Detect which cell encompasses the target text, then output its [X, Y] center coordinate. 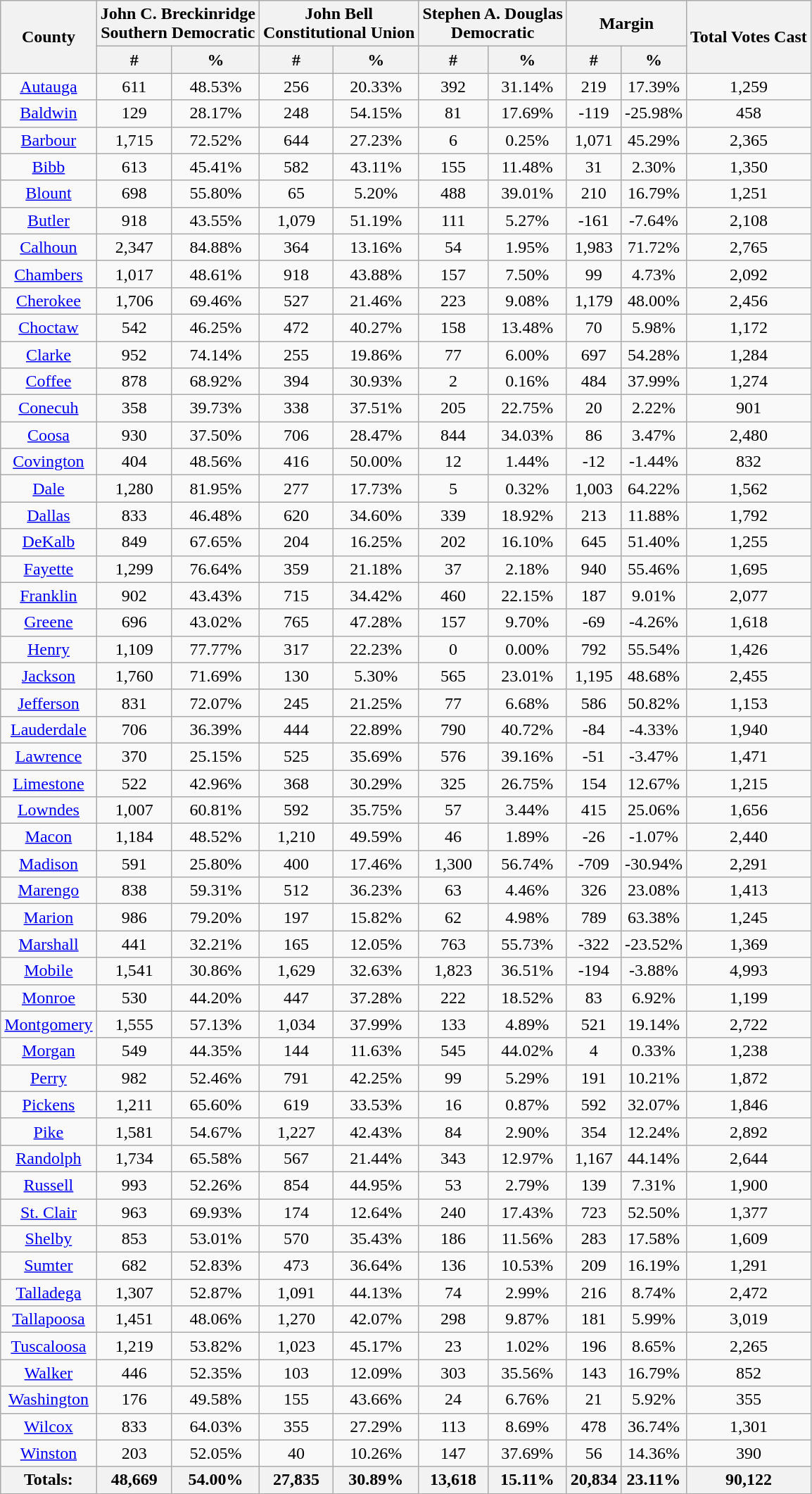
1,299 [134, 569]
1,656 [749, 810]
39.73% [215, 408]
1,270 [296, 1319]
986 [134, 917]
Limestone [49, 784]
317 [296, 649]
8.69% [527, 1426]
-3.47% [653, 756]
Covington [49, 462]
133 [453, 1024]
404 [134, 462]
17.39% [653, 87]
591 [134, 864]
853 [134, 1239]
28.47% [376, 435]
19.14% [653, 1024]
48.53% [215, 87]
354 [594, 1131]
849 [134, 542]
69.46% [215, 301]
Autauga [49, 87]
844 [453, 435]
394 [296, 382]
Marengo [49, 891]
158 [453, 327]
Henry [49, 649]
46.25% [215, 327]
36.51% [527, 971]
416 [296, 462]
25.80% [215, 864]
792 [594, 649]
5.99% [653, 1319]
1,301 [749, 1426]
1,199 [749, 998]
2,092 [749, 274]
84 [453, 1131]
Baldwin [49, 113]
10.21% [653, 1078]
338 [296, 408]
21.44% [376, 1158]
902 [134, 596]
144 [296, 1051]
55.80% [215, 194]
2,347 [134, 247]
11.48% [527, 167]
682 [134, 1266]
Blount [49, 194]
303 [453, 1373]
45.29% [653, 140]
36.74% [653, 1426]
1,471 [749, 756]
62 [453, 917]
1,555 [134, 1024]
1,211 [134, 1105]
415 [594, 810]
42.25% [376, 1078]
-322 [594, 944]
1,215 [749, 784]
1,413 [749, 891]
9.08% [527, 301]
-1.44% [653, 462]
48.06% [215, 1319]
43.43% [215, 596]
1,091 [296, 1293]
5.92% [653, 1400]
48.00% [653, 301]
49.58% [215, 1400]
1,210 [296, 837]
174 [296, 1212]
-30.94% [653, 864]
4,993 [749, 971]
1,274 [749, 382]
763 [453, 944]
12.97% [527, 1158]
191 [594, 1078]
81 [453, 113]
12.09% [376, 1373]
1,291 [749, 1266]
525 [296, 756]
-709 [594, 864]
40 [296, 1453]
2,456 [749, 301]
48.56% [215, 462]
52.46% [215, 1078]
50.00% [376, 462]
791 [296, 1078]
-194 [594, 971]
Randolph [49, 1158]
Conecuh [49, 408]
444 [296, 729]
1,940 [749, 729]
3.44% [527, 810]
186 [453, 1239]
765 [296, 622]
1,618 [749, 622]
Greene [49, 622]
176 [134, 1400]
723 [594, 1212]
68.92% [215, 382]
23.08% [653, 891]
358 [134, 408]
460 [453, 596]
-84 [594, 729]
0.32% [527, 489]
248 [296, 113]
Jefferson [49, 703]
1,760 [134, 676]
15.82% [376, 917]
44.02% [527, 1051]
1.95% [527, 247]
7.31% [653, 1185]
1,245 [749, 917]
Coosa [49, 435]
35.43% [376, 1239]
831 [134, 703]
County [49, 37]
22.89% [376, 729]
570 [296, 1239]
1.44% [527, 462]
204 [296, 542]
205 [453, 408]
2,440 [749, 837]
565 [453, 676]
1,451 [134, 1319]
2,722 [749, 1024]
0 [453, 649]
-25.98% [653, 113]
20.33% [376, 87]
154 [594, 784]
Marshall [49, 944]
-23.52% [653, 944]
44.35% [215, 1051]
838 [134, 891]
400 [296, 864]
542 [134, 327]
34.03% [527, 435]
9.70% [527, 622]
-3.88% [653, 971]
3,019 [749, 1319]
56 [594, 1453]
16.19% [653, 1266]
Russell [49, 1185]
6 [453, 140]
854 [296, 1185]
1,792 [749, 515]
Montgomery [49, 1024]
2 [453, 382]
6.00% [527, 354]
2,265 [749, 1346]
283 [594, 1239]
611 [134, 87]
390 [749, 1453]
33.53% [376, 1105]
13.16% [376, 247]
9.87% [527, 1319]
53.82% [215, 1346]
35.56% [527, 1373]
52.50% [653, 1212]
1,562 [749, 489]
Bibb [49, 167]
223 [453, 301]
473 [296, 1266]
1,307 [134, 1293]
1,109 [134, 649]
7.50% [527, 274]
697 [594, 354]
Tuscaloosa [49, 1346]
255 [296, 354]
83 [594, 998]
1,900 [749, 1185]
4.73% [653, 274]
Clarke [49, 354]
277 [296, 489]
2,291 [749, 864]
Wilcox [49, 1426]
36.39% [215, 729]
55.54% [653, 649]
1,983 [594, 247]
16.25% [376, 542]
36.64% [376, 1266]
76.64% [215, 569]
613 [134, 167]
1,377 [749, 1212]
1,609 [749, 1239]
Dallas [49, 515]
1,280 [134, 489]
52.26% [215, 1185]
50.82% [653, 703]
1,350 [749, 167]
48.52% [215, 837]
65.60% [215, 1105]
530 [134, 998]
130 [296, 676]
181 [594, 1319]
28.17% [215, 113]
298 [453, 1319]
-69 [594, 622]
37.50% [215, 435]
Mobile [49, 971]
79.20% [215, 917]
5.29% [527, 1078]
1,872 [749, 1078]
-119 [594, 113]
17.69% [527, 113]
64.03% [215, 1426]
60.81% [215, 810]
-7.64% [653, 220]
392 [453, 87]
24 [453, 1400]
209 [594, 1266]
-1.07% [653, 837]
Morgan [49, 1051]
Cherokee [49, 301]
34.42% [376, 596]
478 [594, 1426]
1,079 [296, 220]
DeKalb [49, 542]
55.46% [653, 569]
1,153 [749, 703]
901 [749, 408]
567 [296, 1158]
51.40% [653, 542]
37.28% [376, 998]
40.72% [527, 729]
963 [134, 1212]
57 [453, 810]
12 [453, 462]
22.23% [376, 649]
21.18% [376, 569]
1,034 [296, 1024]
90,122 [749, 1480]
1,251 [749, 194]
852 [749, 1373]
37.69% [527, 1453]
Lauderdale [49, 729]
213 [594, 515]
81.95% [215, 489]
36.23% [376, 891]
11.88% [653, 515]
30.29% [376, 784]
44.13% [376, 1293]
326 [594, 891]
1,259 [749, 87]
37 [453, 569]
11.63% [376, 1051]
4 [594, 1051]
72.07% [215, 703]
Franklin [49, 596]
446 [134, 1373]
44.20% [215, 998]
2,108 [749, 220]
1,734 [134, 1158]
42.43% [376, 1131]
52.87% [215, 1293]
86 [594, 435]
84.88% [215, 247]
71.72% [653, 247]
196 [594, 1346]
45.41% [215, 167]
77.77% [215, 649]
620 [296, 515]
8.74% [653, 1293]
44.14% [653, 1158]
26.75% [527, 784]
484 [594, 382]
1,184 [134, 837]
47.28% [376, 622]
2.22% [653, 408]
John BellConstitutional Union [338, 24]
20,834 [594, 1480]
74.14% [215, 354]
0.87% [527, 1105]
39.01% [527, 194]
2,480 [749, 435]
51.19% [376, 220]
16.10% [527, 542]
Pickens [49, 1105]
32.07% [653, 1105]
1,426 [749, 649]
69.93% [215, 1212]
54 [453, 247]
64.22% [653, 489]
696 [134, 622]
43.66% [376, 1400]
23 [453, 1346]
21.25% [376, 703]
364 [296, 247]
49.59% [376, 837]
Tallapoosa [49, 1319]
22.15% [527, 596]
527 [296, 301]
Lawrence [49, 756]
Dale [49, 489]
5.30% [376, 676]
982 [134, 1078]
545 [453, 1051]
219 [594, 87]
1,179 [594, 301]
222 [453, 998]
240 [453, 1212]
359 [296, 569]
Marion [49, 917]
12.05% [376, 944]
1,172 [749, 327]
35.75% [376, 810]
Coffee [49, 382]
48,669 [134, 1480]
339 [453, 515]
Barbour [49, 140]
Shelby [49, 1239]
1,238 [749, 1051]
10.26% [376, 1453]
Talladega [49, 1293]
9.01% [653, 596]
Pike [49, 1131]
1,300 [453, 864]
16 [453, 1105]
Choctaw [49, 327]
1,284 [749, 354]
0.00% [527, 649]
Chambers [49, 274]
1,581 [134, 1131]
43.02% [215, 622]
1.02% [527, 1346]
52.05% [215, 1453]
54.00% [215, 1480]
715 [296, 596]
53 [453, 1185]
458 [749, 113]
72.52% [215, 140]
5.20% [376, 194]
Total Votes Cast [749, 37]
4.89% [527, 1024]
2.90% [527, 1131]
256 [296, 87]
1,715 [134, 140]
5.27% [527, 220]
202 [453, 542]
-4.26% [653, 622]
582 [296, 167]
35.69% [376, 756]
12.24% [653, 1131]
13.48% [527, 327]
15.11% [527, 1480]
4.46% [527, 891]
2.18% [527, 569]
165 [296, 944]
139 [594, 1185]
1,007 [134, 810]
27.29% [376, 1426]
59.31% [215, 891]
993 [134, 1185]
Lowndes [49, 810]
65 [296, 194]
52.35% [215, 1373]
136 [453, 1266]
2.99% [527, 1293]
Perry [49, 1078]
4.98% [527, 917]
8.65% [653, 1346]
11.56% [527, 1239]
53.01% [215, 1239]
Madison [49, 864]
1,195 [594, 676]
2,892 [749, 1131]
63.38% [653, 917]
37.51% [376, 408]
368 [296, 784]
19.86% [376, 354]
441 [134, 944]
952 [134, 354]
1,255 [749, 542]
18.52% [527, 998]
522 [134, 784]
1,846 [749, 1105]
Butler [49, 220]
17.43% [527, 1212]
34.60% [376, 515]
John C. BreckinridgeSouthern Democratic [177, 24]
1,003 [594, 489]
343 [453, 1158]
3.47% [653, 435]
1,023 [296, 1346]
1,071 [594, 140]
147 [453, 1453]
245 [296, 703]
Calhoun [49, 247]
54.28% [653, 354]
2.79% [527, 1185]
2.30% [653, 167]
1,369 [749, 944]
940 [594, 569]
45.17% [376, 1346]
1,167 [594, 1158]
St. Clair [49, 1212]
1.89% [527, 837]
-161 [594, 220]
2,455 [749, 676]
39.16% [527, 756]
43.55% [215, 220]
23.01% [527, 676]
Winston [49, 1453]
143 [594, 1373]
67.65% [215, 542]
0.33% [653, 1051]
48.61% [215, 274]
790 [453, 729]
576 [453, 756]
43.88% [376, 274]
17.73% [376, 489]
Sumter [49, 1266]
17.46% [376, 864]
197 [296, 917]
27,835 [296, 1480]
32.63% [376, 971]
111 [453, 220]
43.11% [376, 167]
5 [453, 489]
512 [296, 891]
930 [134, 435]
210 [594, 194]
2,365 [749, 140]
14.36% [653, 1453]
325 [453, 784]
1,706 [134, 301]
-26 [594, 837]
48.68% [653, 676]
113 [453, 1426]
472 [296, 327]
1,823 [453, 971]
31 [594, 167]
488 [453, 194]
52.83% [215, 1266]
103 [296, 1373]
63 [453, 891]
6.92% [653, 998]
70 [594, 327]
25.15% [215, 756]
2,644 [749, 1158]
54.67% [215, 1131]
21.46% [376, 301]
40.27% [376, 327]
30.93% [376, 382]
187 [594, 596]
698 [134, 194]
1,629 [296, 971]
Washington [49, 1400]
586 [594, 703]
46 [453, 837]
Walker [49, 1373]
2,472 [749, 1293]
32.21% [215, 944]
-4.33% [653, 729]
42.96% [215, 784]
Stephen A. DouglasDemocratic [493, 24]
Totals: [49, 1480]
42.07% [376, 1319]
645 [594, 542]
74 [453, 1293]
619 [296, 1105]
55.73% [527, 944]
447 [296, 998]
203 [134, 1453]
71.69% [215, 676]
31.14% [527, 87]
65.58% [215, 1158]
44.95% [376, 1185]
12.67% [653, 784]
789 [594, 917]
2,077 [749, 596]
Jackson [49, 676]
6.76% [527, 1400]
-12 [594, 462]
6.68% [527, 703]
644 [296, 140]
Margin [626, 24]
1,695 [749, 569]
370 [134, 756]
878 [134, 382]
30.89% [376, 1480]
216 [594, 1293]
1,227 [296, 1131]
5.98% [653, 327]
13,618 [453, 1480]
0.25% [527, 140]
Fayette [49, 569]
-51 [594, 756]
57.13% [215, 1024]
25.06% [653, 810]
832 [749, 462]
Monroe [49, 998]
18.92% [527, 515]
23.11% [653, 1480]
129 [134, 113]
30.86% [215, 971]
12.64% [376, 1212]
17.58% [653, 1239]
10.53% [527, 1266]
549 [134, 1051]
54.15% [376, 113]
1,541 [134, 971]
46.48% [215, 515]
2,765 [749, 247]
1,017 [134, 274]
20 [594, 408]
Macon [49, 837]
56.74% [527, 864]
521 [594, 1024]
21 [594, 1400]
1,219 [134, 1346]
22.75% [527, 408]
0.16% [527, 382]
27.23% [376, 140]
